Search for the cell housing the specified text and yield its (X, Y) center coordinate. 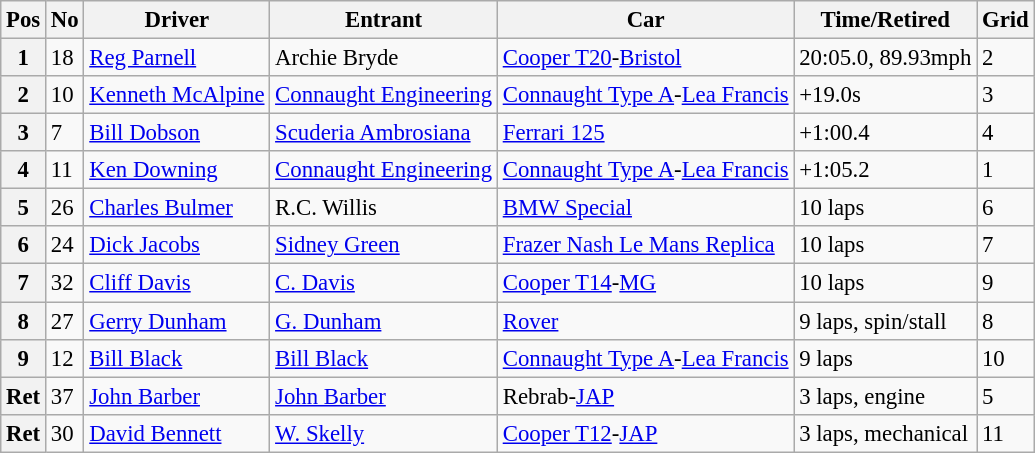
Cooper T12-JAP (645, 433)
Cooper T20-Bristol (645, 58)
32 (65, 283)
30 (65, 433)
37 (65, 396)
Grid (1006, 20)
Bill Dobson (177, 133)
Car (645, 20)
Ken Downing (177, 170)
+1:00.4 (886, 133)
G. Dunham (384, 321)
BMW Special (645, 208)
Gerry Dunham (177, 321)
Driver (177, 20)
C. Davis (384, 283)
Pos (24, 20)
No (65, 20)
Dick Jacobs (177, 245)
Frazer Nash Le Mans Replica (645, 245)
+19.0s (886, 95)
9 laps (886, 358)
24 (65, 245)
27 (65, 321)
R.C. Willis (384, 208)
Cliff Davis (177, 283)
Rover (645, 321)
Rebrab-JAP (645, 396)
20:05.0, 89.93mph (886, 58)
Scuderia Ambrosiana (384, 133)
26 (65, 208)
Charles Bulmer (177, 208)
3 laps, engine (886, 396)
Sidney Green (384, 245)
Reg Parnell (177, 58)
18 (65, 58)
Ferrari 125 (645, 133)
David Bennett (177, 433)
Time/Retired (886, 20)
9 laps, spin/stall (886, 321)
Cooper T14-MG (645, 283)
3 laps, mechanical (886, 433)
Archie Bryde (384, 58)
+1:05.2 (886, 170)
Entrant (384, 20)
W. Skelly (384, 433)
Kenneth McAlpine (177, 95)
12 (65, 358)
